Return [x, y] of the center of cell containing provided text 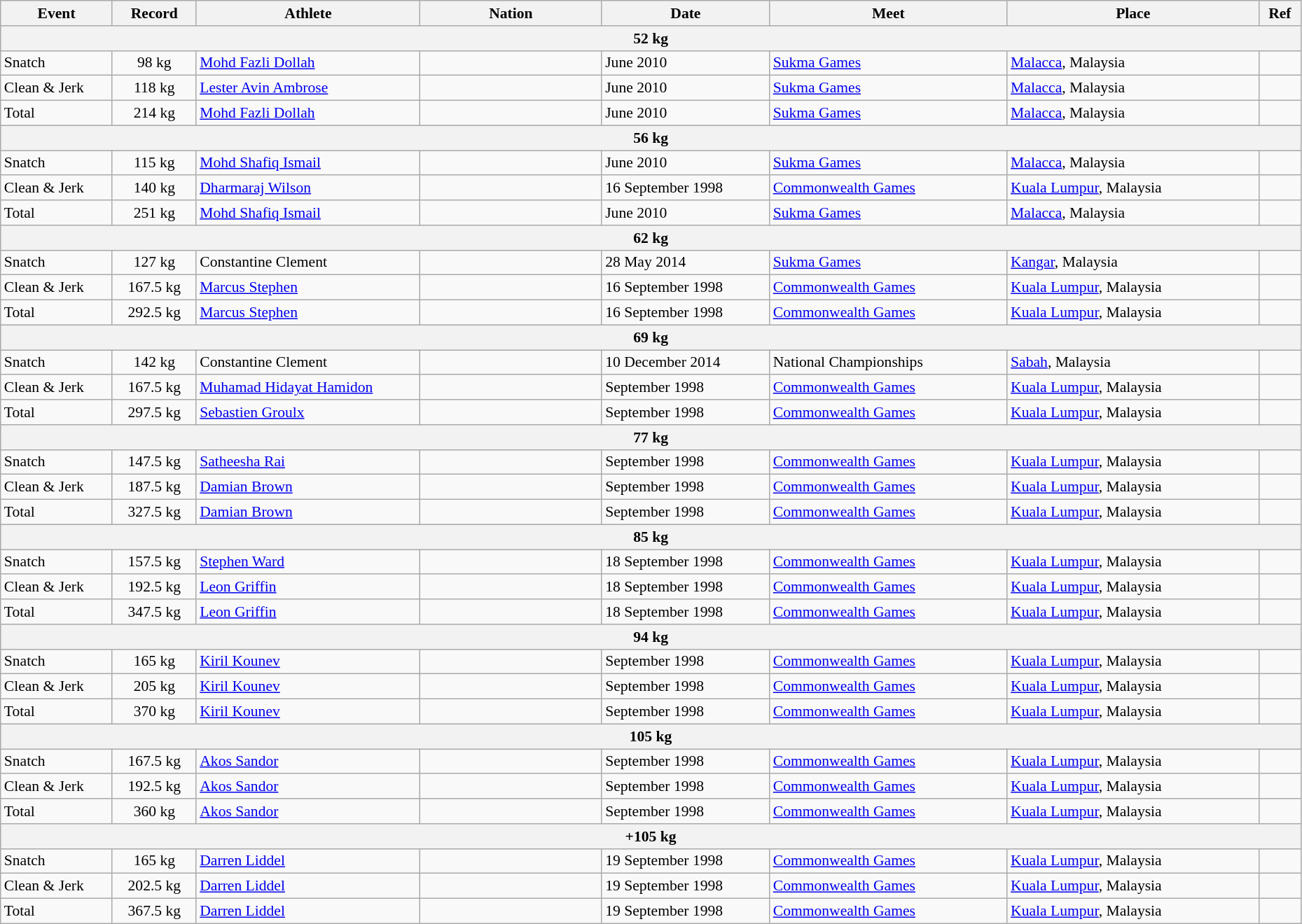
+105 kg [651, 836]
347.5 kg [154, 612]
327.5 kg [154, 512]
205 kg [154, 687]
105 kg [651, 736]
Dharmaraj Wilson [308, 188]
Meet [888, 13]
Stephen Ward [308, 562]
147.5 kg [154, 462]
Athlete [308, 13]
69 kg [651, 337]
56 kg [651, 138]
Ref [1280, 13]
187.5 kg [154, 487]
360 kg [154, 811]
28 May 2014 [686, 262]
297.5 kg [154, 412]
115 kg [154, 163]
157.5 kg [154, 562]
10 December 2014 [686, 363]
292.5 kg [154, 313]
Lester Avin Ambrose [308, 88]
Sabah, Malaysia [1133, 363]
Place [1133, 13]
77 kg [651, 437]
118 kg [154, 88]
370 kg [154, 712]
Satheesha Rai [308, 462]
98 kg [154, 63]
251 kg [154, 213]
Date [686, 13]
62 kg [651, 238]
Nation [511, 13]
142 kg [154, 363]
85 kg [651, 537]
Muhamad Hidayat Hamidon [308, 388]
Kangar, Malaysia [1133, 262]
Event [57, 13]
Record [154, 13]
127 kg [154, 262]
140 kg [154, 188]
214 kg [154, 113]
202.5 kg [154, 886]
National Championships [888, 363]
Sebastien Groulx [308, 412]
52 kg [651, 38]
94 kg [651, 637]
367.5 kg [154, 911]
